Return [X, Y] of the center of cell containing provided text 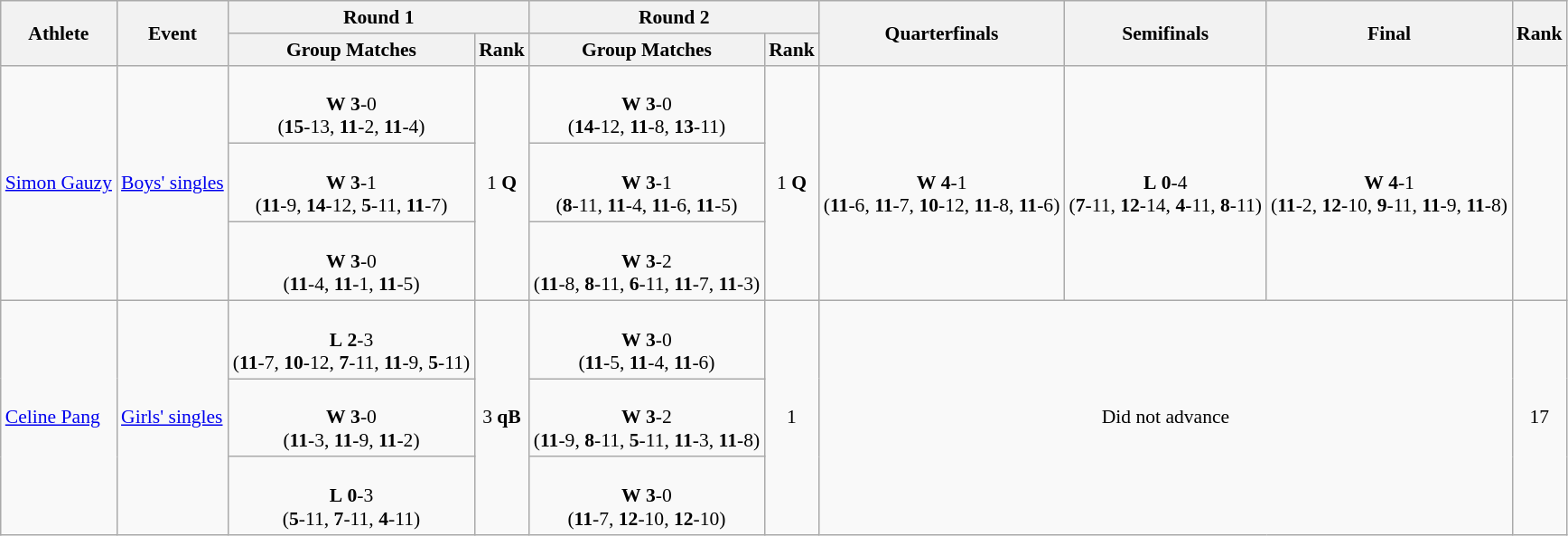
W 3-0 (11-5, 11-4, 11-6) [647, 340]
Quarterfinals [942, 33]
L 0-4 (7-11, 12-14, 4-11, 8-11) [1165, 183]
L 0-3 (5-11, 7-11, 4-11) [351, 497]
Event [173, 33]
W 3-0 (15-13, 11-2, 11-4) [351, 105]
Round 1 [379, 17]
W 3-0 (14-12, 11-8, 13-11) [647, 105]
W 3-2 (11-9, 8-11, 5-11, 11-3, 11-8) [647, 418]
Final [1389, 33]
Did not advance [1165, 418]
3 qB [502, 418]
Girls' singles [173, 418]
W 3-0 (11-7, 12-10, 12-10) [647, 497]
17 [1539, 418]
Boys' singles [173, 183]
Athlete [59, 33]
1 [791, 418]
L 2-3 (11-7, 10-12, 7-11, 11-9, 5-11) [351, 340]
W 4-1 (11-2, 12-10, 9-11, 11-9, 11-8) [1389, 183]
W 3-0 (11-3, 11-9, 11-2) [351, 418]
W 4-1 (11-6, 11-7, 10-12, 11-8, 11-6) [942, 183]
Round 2 [674, 17]
Semifinals [1165, 33]
W 3-2 (11-8, 8-11, 6-11, 11-7, 11-3) [647, 262]
Celine Pang [59, 418]
Simon Gauzy [59, 183]
W 3-1 (8-11, 11-4, 11-6, 11-5) [647, 183]
W 3-1 (11-9, 14-12, 5-11, 11-7) [351, 183]
W 3-0 (11-4, 11-1, 11-5) [351, 262]
